Output the [x, y] coordinate of the center of the cell containing the given text.  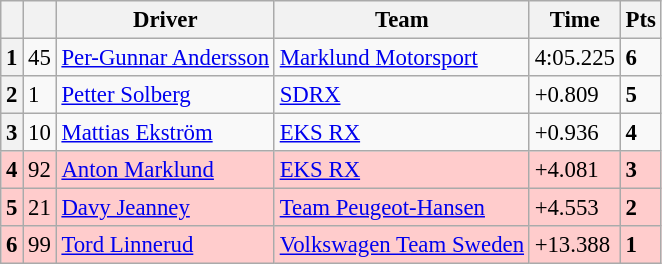
Petter Solberg [165, 95]
Tord Linnerud [165, 245]
SDRX [402, 95]
Driver [165, 20]
4:05.225 [574, 58]
99 [40, 245]
Anton Marklund [165, 170]
45 [40, 58]
+0.936 [574, 133]
Team [402, 20]
Volkswagen Team Sweden [402, 245]
Team Peugeot-Hansen [402, 208]
+4.081 [574, 170]
Mattias Ekström [165, 133]
Davy Jeanney [165, 208]
10 [40, 133]
Marklund Motorsport [402, 58]
+4.553 [574, 208]
+0.809 [574, 95]
+13.388 [574, 245]
Pts [640, 20]
Time [574, 20]
92 [40, 170]
21 [40, 208]
Per-Gunnar Andersson [165, 58]
